Provide the (x, y) coordinate of the cell's center where the given text is located.  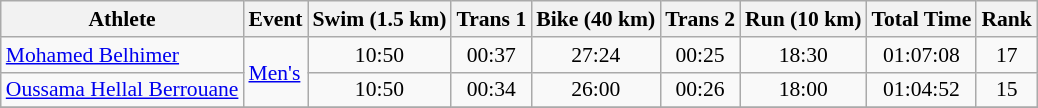
17 (1006, 55)
Oussama Hellal Berrouane (122, 90)
Bike (40 km) (596, 19)
18:30 (803, 55)
26:00 (596, 90)
Swim (1.5 km) (380, 19)
Men's (275, 72)
18:00 (803, 90)
00:25 (700, 55)
27:24 (596, 55)
Event (275, 19)
Trans 1 (491, 19)
Rank (1006, 19)
15 (1006, 90)
Run (10 km) (803, 19)
Trans 2 (700, 19)
Total Time (922, 19)
01:04:52 (922, 90)
01:07:08 (922, 55)
Mohamed Belhimer (122, 55)
00:26 (700, 90)
Athlete (122, 19)
00:37 (491, 55)
00:34 (491, 90)
